Search for the cell housing the specified text and yield its (X, Y) center coordinate. 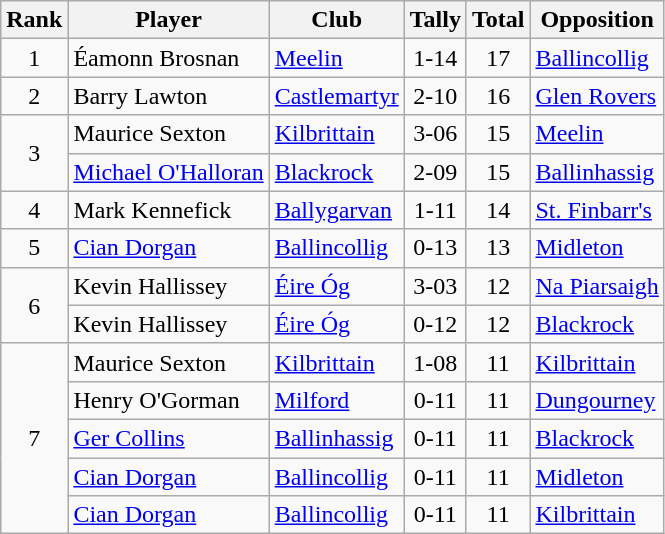
Club (336, 20)
Tally (435, 20)
Player (168, 20)
2-09 (435, 172)
Éamonn Brosnan (168, 58)
Rank (34, 20)
Milford (336, 400)
Total (498, 20)
16 (498, 96)
6 (34, 305)
3-06 (435, 134)
0-12 (435, 324)
Na Piarsaigh (597, 286)
1-11 (435, 210)
Mark Kennefick (168, 210)
0-13 (435, 248)
13 (498, 248)
5 (34, 248)
Barry Lawton (168, 96)
1 (34, 58)
Ger Collins (168, 438)
Michael O'Halloran (168, 172)
7 (34, 438)
1-14 (435, 58)
14 (498, 210)
1-08 (435, 362)
Ballygarvan (336, 210)
2-10 (435, 96)
3-03 (435, 286)
17 (498, 58)
Opposition (597, 20)
St. Finbarr's (597, 210)
Henry O'Gorman (168, 400)
3 (34, 153)
2 (34, 96)
Castlemartyr (336, 96)
Dungourney (597, 400)
4 (34, 210)
Glen Rovers (597, 96)
